Extract the [x, y] coordinate from the center of the cell holding the provided text.  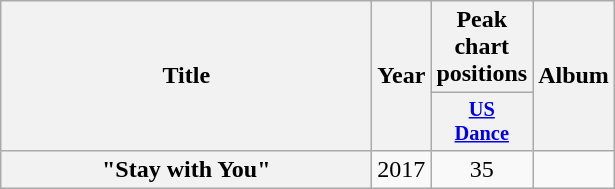
2017 [402, 169]
Year [402, 76]
35 [482, 169]
Peak chart positions [482, 47]
USDance [482, 122]
"Stay with You" [186, 169]
Title [186, 76]
Album [574, 76]
